For the text-containing cell, return its midpoint in (X, Y) coordinate format. 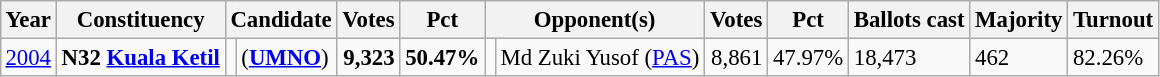
Ballots cast (908, 20)
9,323 (368, 57)
Majority (1019, 20)
18,473 (908, 57)
8,861 (736, 57)
Candidate (281, 20)
2004 (28, 57)
462 (1019, 57)
N32 Kuala Ketil (140, 57)
(UMNO) (286, 57)
Year (28, 20)
Md Zuki Yusof (PAS) (600, 57)
Opponent(s) (595, 20)
50.47% (442, 57)
Turnout (1114, 20)
Constituency (140, 20)
47.97% (808, 57)
82.26% (1114, 57)
